Identify which cell holds the provided text, then report its [X, Y] central coordinate. 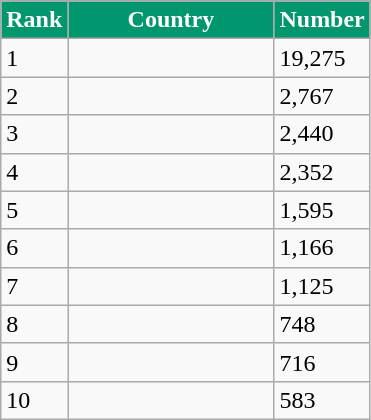
1,595 [322, 210]
3 [34, 134]
Country [171, 20]
748 [322, 324]
8 [34, 324]
1 [34, 58]
2,352 [322, 172]
2,767 [322, 96]
Number [322, 20]
4 [34, 172]
716 [322, 362]
Rank [34, 20]
6 [34, 248]
583 [322, 400]
1,166 [322, 248]
5 [34, 210]
9 [34, 362]
7 [34, 286]
1,125 [322, 286]
10 [34, 400]
19,275 [322, 58]
2,440 [322, 134]
2 [34, 96]
